For the text-containing cell, return its midpoint in [x, y] coordinate format. 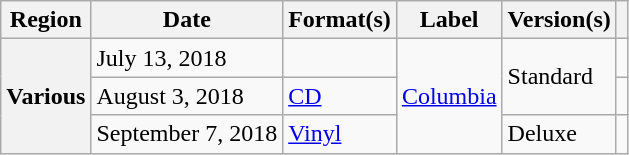
Columbia [449, 96]
CD [340, 96]
Region [46, 20]
Format(s) [340, 20]
Various [46, 96]
Standard [559, 77]
Date [187, 20]
Version(s) [559, 20]
Deluxe [559, 134]
Vinyl [340, 134]
August 3, 2018 [187, 96]
July 13, 2018 [187, 58]
Label [449, 20]
September 7, 2018 [187, 134]
